Extract the [x, y] coordinate from the center of the cell holding the provided text.  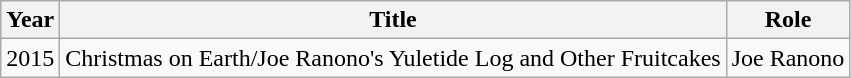
Year [30, 20]
2015 [30, 58]
Joe Ranono [788, 58]
Christmas on Earth/Joe Ranono's Yuletide Log and Other Fruitcakes [393, 58]
Role [788, 20]
Title [393, 20]
